Search for the cell housing the specified text and yield its (x, y) center coordinate. 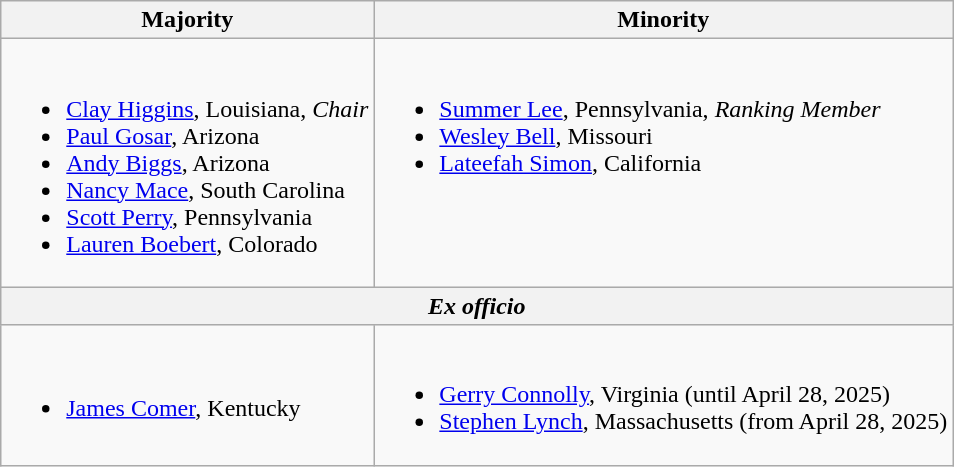
Summer Lee, Pennsylvania, Ranking MemberWesley Bell, MissouriLateefah Simon, California (664, 163)
James Comer, Kentucky (188, 395)
Gerry Connolly, Virginia (until April 28, 2025)Stephen Lynch, Massachusetts (from April 28, 2025) (664, 395)
Ex officio (477, 306)
Majority (188, 20)
Clay Higgins, Louisiana, ChairPaul Gosar, ArizonaAndy Biggs, ArizonaNancy Mace, South CarolinaScott Perry, PennsylvaniaLauren Boebert, Colorado (188, 163)
Minority (664, 20)
